Locate the cell with the specified text and output its (x, y) center coordinate. 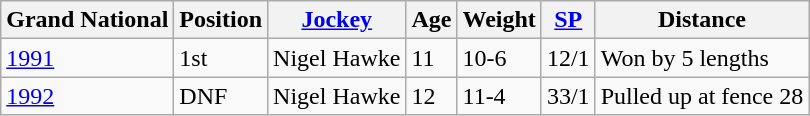
1991 (88, 58)
33/1 (568, 96)
DNF (221, 96)
Distance (702, 20)
10-6 (499, 58)
11-4 (499, 96)
Won by 5 lengths (702, 58)
SP (568, 20)
1st (221, 58)
Position (221, 20)
Grand National (88, 20)
Age (432, 20)
1992 (88, 96)
12 (432, 96)
Weight (499, 20)
Jockey (337, 20)
12/1 (568, 58)
Pulled up at fence 28 (702, 96)
11 (432, 58)
